Detect which cell encompasses the target text, then output its [X, Y] center coordinate. 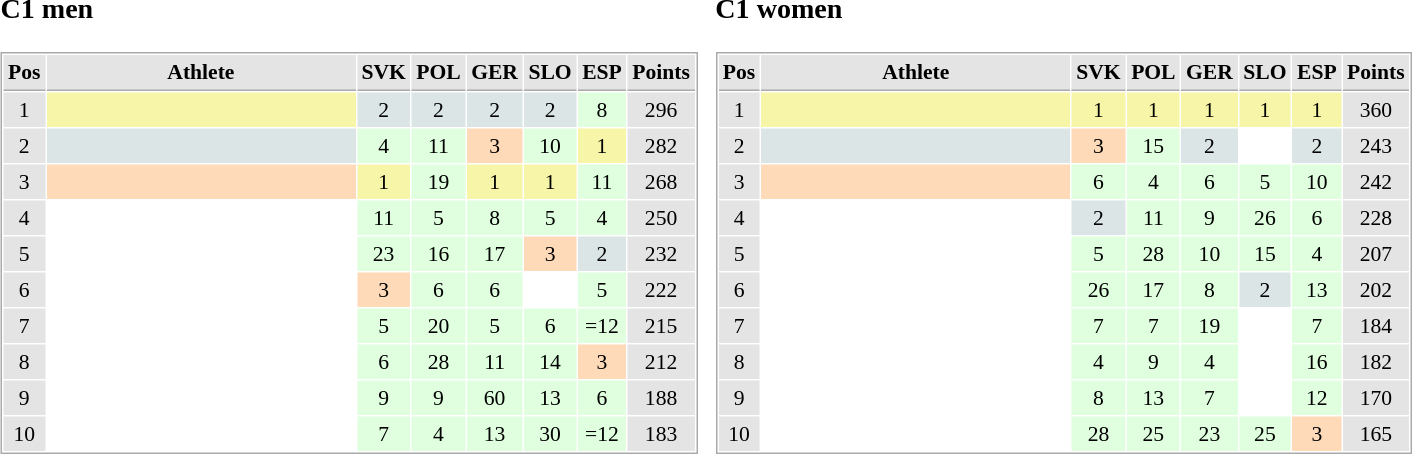
207 [1376, 254]
228 [1376, 218]
165 [1376, 434]
30 [550, 434]
268 [662, 182]
360 [1376, 110]
282 [662, 146]
184 [1376, 326]
14 [550, 362]
232 [662, 254]
182 [1376, 362]
202 [1376, 290]
212 [662, 362]
60 [495, 398]
250 [662, 218]
296 [662, 110]
170 [1376, 398]
215 [662, 326]
20 [438, 326]
12 [1316, 398]
183 [662, 434]
222 [662, 290]
242 [1376, 182]
243 [1376, 146]
188 [662, 398]
